Scan for the cell matching the given text and deliver its [X, Y] coordinate at center. 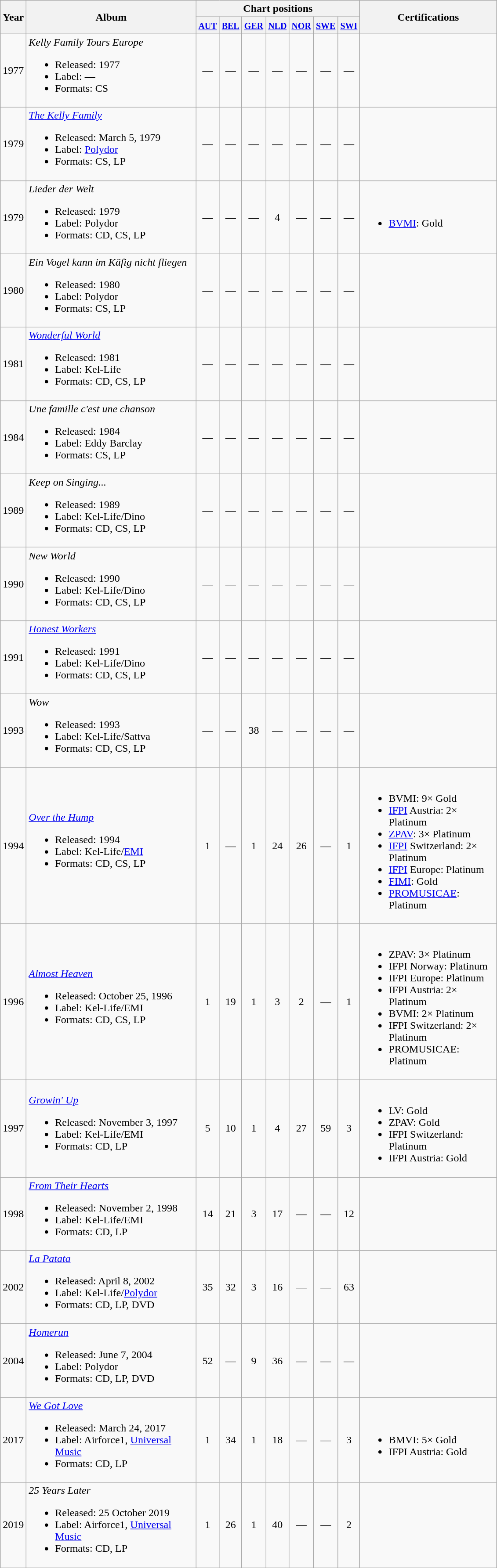
GER [254, 25]
SWE [326, 25]
BVMI: 9× GoldIFPI Austria: 2× PlatinumZPAV: 3× PlatinumIFPI Switzerland: 2× PlatinumIFPI Europe: PlatinumFIMI: GoldPROMUSICAE: Platinum [428, 846]
Certifications [428, 17]
From Their HeartsReleased: November 2, 1998Label: Kel-Life/EMIFormats: CD, LP [111, 1214]
BEL [230, 25]
Kelly Family Tours EuropeReleased: 1977Label: —Formats: CS [111, 70]
1977 [13, 70]
34 [230, 1440]
1981 [13, 364]
HomerunReleased: June 7, 2004Label: PolydorFormats: CD, LP, DVD [111, 1360]
63 [349, 1287]
19 [230, 1002]
Over the HumpReleased: 1994Label: Kel-Life/EMIFormats: CD, CS, LP [111, 846]
1991 [13, 657]
24 [278, 846]
1990 [13, 584]
40 [278, 1525]
25 Years LaterReleased: 25 October 2019Label: Airforce1, Universal MusicFormats: CD, LP [111, 1525]
2019 [13, 1525]
52 [207, 1360]
1997 [13, 1128]
1989 [13, 510]
32 [230, 1287]
Chart positions [278, 9]
LV: Gold ZPAV: GoldIFPI Switzerland: PlatinumIFPI Austria: Gold [428, 1128]
The Kelly FamilyReleased: March 5, 1979Label: PolydorFormats: CS, LP [111, 144]
18 [278, 1440]
NOR [301, 25]
Growin' UpReleased: November 3, 1997Label: Kel-Life/EMIFormats: CD, LP [111, 1128]
2002 [13, 1287]
14 [207, 1214]
1993 [13, 731]
Ein Vogel kann im Käfig nicht fliegenReleased: 1980Label: PolydorFormats: CS, LP [111, 291]
La PatataReleased: April 8, 2002Label: Kel-Life/PolydorFormats: CD, LP, DVD [111, 1287]
Honest WorkersReleased: 1991Label: Kel-Life/DinoFormats: CD, CS, LP [111, 657]
59 [326, 1128]
Year [13, 17]
27 [301, 1128]
16 [278, 1287]
AUT [207, 25]
Une famille c'est une chansonReleased: 1984Label: Eddy BarclayFormats: CS, LP [111, 437]
2004 [13, 1360]
10 [230, 1128]
SWI [349, 25]
36 [278, 1360]
9 [254, 1360]
2017 [13, 1440]
We Got LoveReleased: March 24, 2017Label: Airforce1, Universal MusicFormats: CD, LP [111, 1440]
Keep on Singing...Released: 1989Label: Kel-Life/DinoFormats: CD, CS, LP [111, 510]
5 [207, 1128]
38 [254, 731]
35 [207, 1287]
12 [349, 1214]
21 [230, 1214]
17 [278, 1214]
Album [111, 17]
Lieder der WeltReleased: 1979Label: PolydorFormats: CD, CS, LP [111, 217]
Wonderful WorldReleased: 1981Label: Kel-LifeFormats: CD, CS, LP [111, 364]
1994 [13, 846]
1984 [13, 437]
1998 [13, 1214]
1996 [13, 1002]
Almost HeavenReleased: October 25, 1996Label: Kel-Life/EMIFormats: CD, CS, LP [111, 1002]
BVMI: Gold [428, 217]
1980 [13, 291]
WowReleased: 1993Label: Kel-Life/SattvaFormats: CD, CS, LP [111, 731]
NLD [278, 25]
BMVI: 5× GoldIFPI Austria: Gold [428, 1440]
New WorldReleased: 1990Label: Kel-Life/DinoFormats: CD, CS, LP [111, 584]
